Output the (X, Y) coordinate of the center of the cell containing the given text.  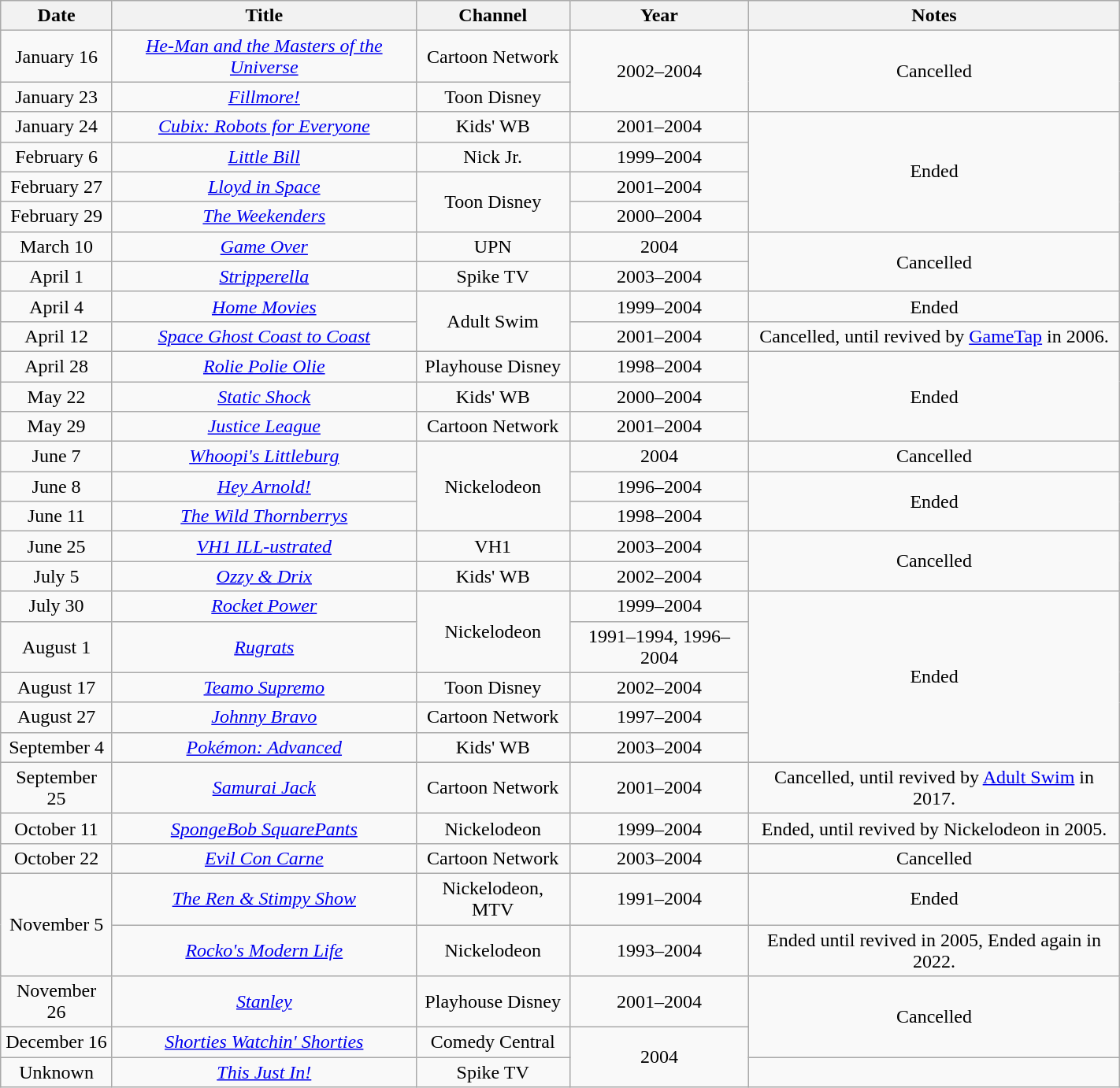
This Just In! (264, 1072)
May 29 (57, 427)
Stanley (264, 1001)
Nickelodeon, MTV (493, 899)
June 25 (57, 546)
Nick Jr. (493, 157)
Cancelled, until revived by Adult Swim in 2017. (934, 787)
1993–2004 (659, 949)
Teamo Supremo (264, 687)
SpongeBob SquarePants (264, 828)
June 8 (57, 487)
The Wild Thornberrys (264, 516)
August 27 (57, 717)
November 26 (57, 1001)
Stripperella (264, 276)
Shorties Watchin' Shorties (264, 1042)
April 1 (57, 276)
February 27 (57, 187)
Channel (493, 16)
October 11 (57, 828)
Samurai Jack (264, 787)
1991–1994, 1996–2004 (659, 647)
Lloyd in Space (264, 187)
Ended, until revived by Nickelodeon in 2005. (934, 828)
Ozzy & Drix (264, 576)
April 28 (57, 366)
April 4 (57, 306)
Whoopi's Littleburg (264, 457)
Rolie Polie Olie (264, 366)
Date (57, 16)
VH1 ILL-ustrated (264, 546)
June 11 (57, 516)
Home Movies (264, 306)
March 10 (57, 246)
The Weekenders (264, 216)
Little Bill (264, 157)
Justice League (264, 427)
September 4 (57, 747)
November 5 (57, 924)
Cancelled, until revived by GameTap in 2006. (934, 336)
VH1 (493, 546)
Johnny Bravo (264, 717)
Rugrats (264, 647)
The Ren & Stimpy Show (264, 899)
Year (659, 16)
Space Ghost Coast to Coast (264, 336)
July 5 (57, 576)
Static Shock (264, 396)
September 25 (57, 787)
January 16 (57, 57)
Evil Con Carne (264, 858)
Title (264, 16)
Comedy Central (493, 1042)
December 16 (57, 1042)
June 7 (57, 457)
Hey Arnold! (264, 487)
Game Over (264, 246)
January 23 (57, 97)
February 29 (57, 216)
February 6 (57, 157)
1997–2004 (659, 717)
Fillmore! (264, 97)
Notes (934, 16)
August 1 (57, 647)
August 17 (57, 687)
Unknown (57, 1072)
Pokémon: Advanced (264, 747)
January 24 (57, 127)
July 30 (57, 606)
Adult Swim (493, 321)
1996–2004 (659, 487)
Cubix: Robots for Everyone (264, 127)
Rocko's Modern Life (264, 949)
October 22 (57, 858)
May 22 (57, 396)
1991–2004 (659, 899)
Rocket Power (264, 606)
April 12 (57, 336)
Ended until revived in 2005, Ended again in 2022. (934, 949)
UPN (493, 246)
He-Man and the Masters of the Universe (264, 57)
